Find where the given text appears and provide that cell's center as [X, Y] coordinate. 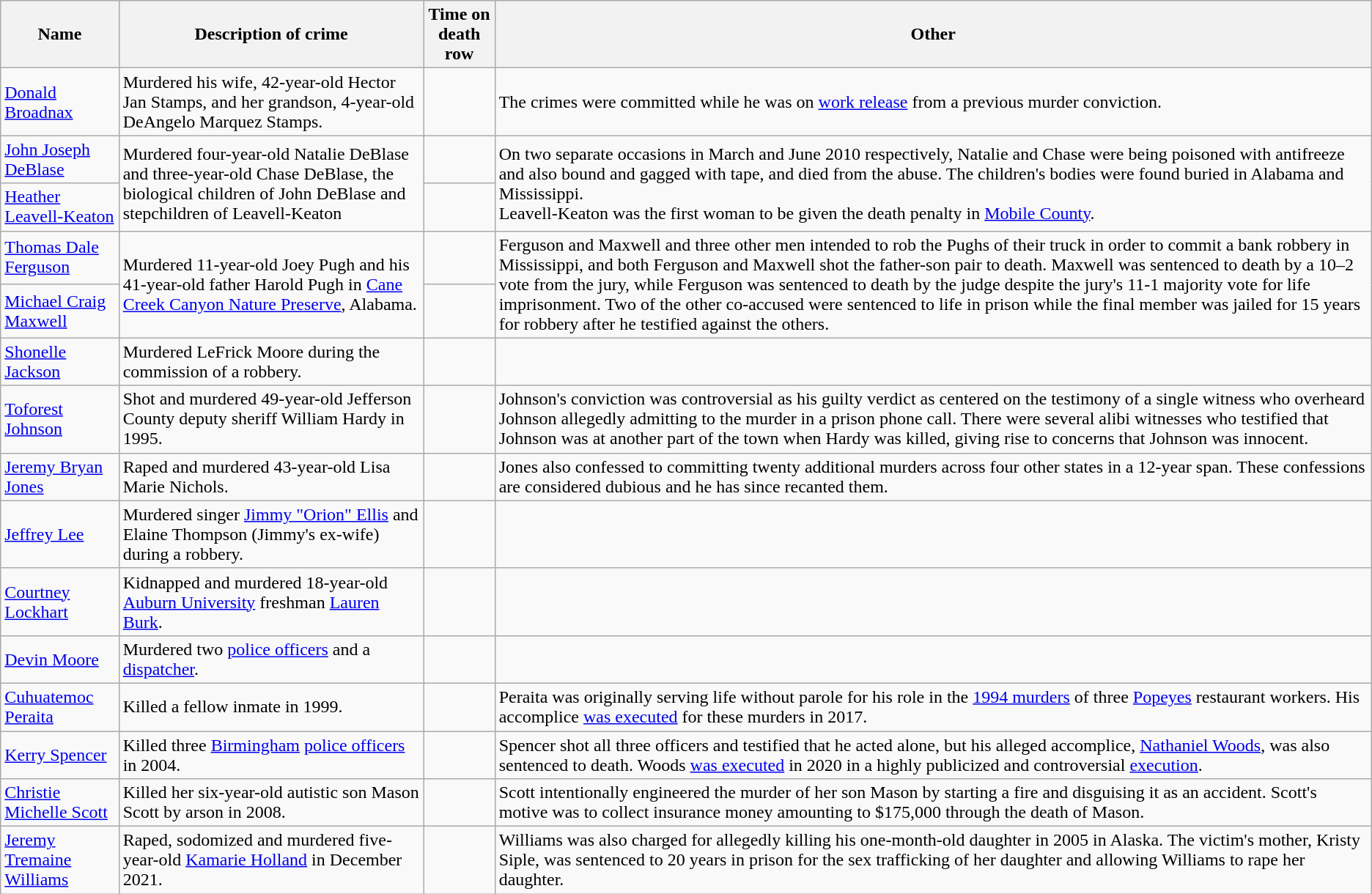
Jeffrey Lee [60, 534]
Michael Craig Maxwell [60, 311]
Heather Leavell-Keaton [60, 207]
Murdered his wife, 42-year-old Hector Jan Stamps, and her grandson, 4-year-old DeAngelo Marquez Stamps. [271, 102]
John Joseph DeBlase [60, 160]
Killed three Birmingham police officers in 2004. [271, 755]
Raped, sodomized and murdered five-year-old Kamarie Holland in December 2021. [271, 860]
Thomas Dale Ferguson [60, 258]
Jeremy Tremaine Williams [60, 860]
Toforest Johnson [60, 419]
Other [933, 34]
Raped and murdered 43-year-old Lisa Marie Nichols. [271, 476]
Christie Michelle Scott [60, 803]
Jeremy Bryan Jones [60, 476]
Courtney Lockhart [60, 602]
Murdered four-year-old Natalie DeBlase and three-year-old Chase DeBlase, the biological children of John DeBlase and stepchildren of Leavell-Keaton [271, 183]
Kerry Spencer [60, 755]
Cuhuatemoc Peraita [60, 706]
Killed her six-year-old autistic son Mason Scott by arson in 2008. [271, 803]
Name [60, 34]
Devin Moore [60, 660]
Murdered 11-year-old Joey Pugh and his 41-year-old father Harold Pugh in Cane Creek Canyon Nature Preserve, Alabama. [271, 284]
Shot and murdered 49-year-old Jefferson County deputy sheriff William Hardy in 1995. [271, 419]
The crimes were committed while he was on work release from a previous murder conviction. [933, 102]
Description of crime [271, 34]
Murdered LeFrick Moore during the commission of a robbery. [271, 362]
Murdered singer Jimmy "Orion" Ellis and Elaine Thompson (Jimmy's ex-wife) during a robbery. [271, 534]
Killed a fellow inmate in 1999. [271, 706]
Shonelle Jackson [60, 362]
Time on death row [459, 34]
Kidnapped and murdered 18-year-old Auburn University freshman Lauren Burk. [271, 602]
Donald Broadnax [60, 102]
Murdered two police officers and a dispatcher. [271, 660]
